Detect which cell encompasses the target text, then output its [x, y] center coordinate. 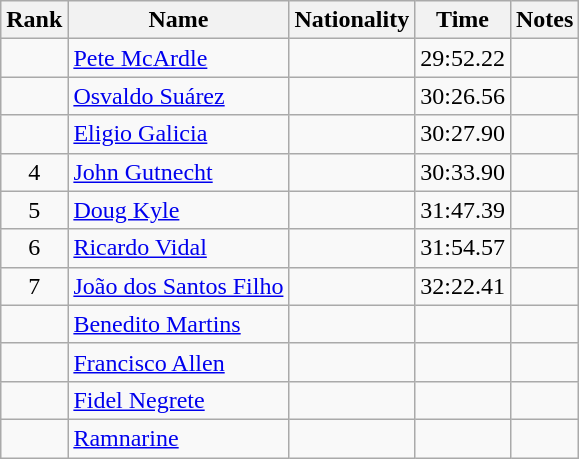
Osvaldo Suárez [178, 96]
Ramnarine [178, 438]
Pete McArdle [178, 58]
7 [34, 286]
6 [34, 248]
4 [34, 172]
31:54.57 [463, 248]
Francisco Allen [178, 362]
Rank [34, 20]
Doug Kyle [178, 210]
30:27.90 [463, 134]
Name [178, 20]
29:52.22 [463, 58]
Nationality [352, 20]
Eligio Galicia [178, 134]
Benedito Martins [178, 324]
Time [463, 20]
5 [34, 210]
Notes [544, 20]
30:33.90 [463, 172]
Ricardo Vidal [178, 248]
John Gutnecht [178, 172]
30:26.56 [463, 96]
Fidel Negrete [178, 400]
João dos Santos Filho [178, 286]
32:22.41 [463, 286]
31:47.39 [463, 210]
